Determine the (X, Y) coordinate at the center of the cell enclosing the given text.  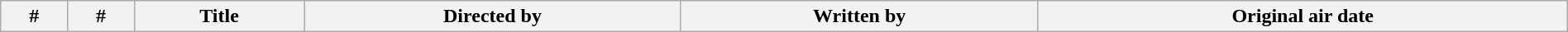
Directed by (493, 16)
Title (218, 16)
Written by (859, 16)
Original air date (1303, 16)
